Search for the cell housing the specified text and yield its [x, y] center coordinate. 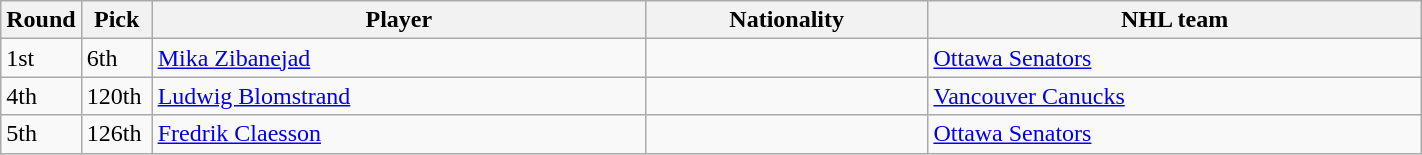
4th [41, 96]
126th [116, 134]
NHL team [1174, 20]
Fredrik Claesson [398, 134]
Vancouver Canucks [1174, 96]
120th [116, 96]
Round [41, 20]
Mika Zibanejad [398, 58]
1st [41, 58]
Ludwig Blomstrand [398, 96]
Nationality [786, 20]
6th [116, 58]
5th [41, 134]
Player [398, 20]
Pick [116, 20]
